Provide the [x, y] coordinate of the cell's center where the given text is located.  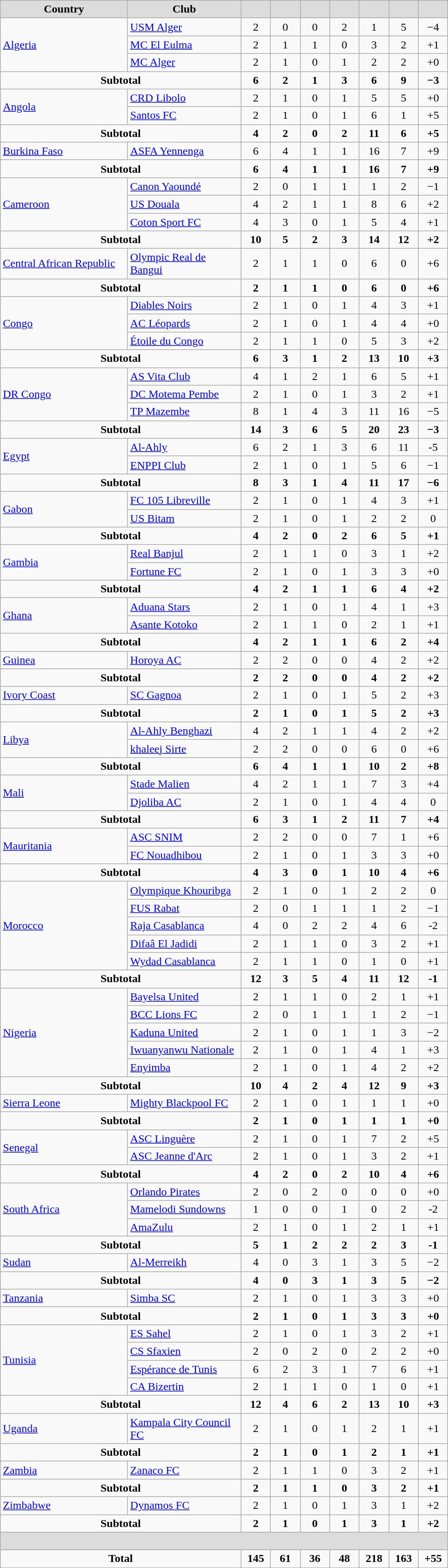
AS Vita Club [184, 376]
Senegal [64, 1147]
Difaâ El Jadidi [184, 944]
Stade Malien [184, 784]
Olympic Real de Bangui [184, 264]
Mamelodi Sundowns [184, 1209]
US Douala [184, 204]
Enyimba [184, 1067]
Coton Sport FC [184, 222]
Zimbabwe [64, 1506]
FUS Rabat [184, 908]
Gabon [64, 509]
khaleej Sirte [184, 748]
Horoya AC [184, 660]
Bayelsa United [184, 997]
DR Congo [64, 394]
23 [404, 429]
BCC Lions FC [184, 1014]
Egypt [64, 456]
Kaduna United [184, 1032]
Dynamos FC [184, 1506]
Congo [64, 323]
Libya [64, 740]
Real Banjul [184, 554]
Guinea [64, 660]
FC Nouadhibou [184, 855]
DC Motema Pembe [184, 394]
Ghana [64, 616]
Ivory Coast [64, 695]
Cameroon [64, 204]
SC Gagnoa [184, 695]
CRD Libolo [184, 98]
Aduana Stars [184, 607]
Zanaco FC [184, 1470]
Iwuanyanwu Nationale [184, 1050]
Central African Republic [64, 264]
Santos FC [184, 115]
Asante Kotoko [184, 624]
163 [404, 1559]
ASC SNIM [184, 837]
61 [285, 1559]
USM Alger [184, 27]
Djoliba AC [184, 801]
Sierra Leone [64, 1103]
Burkina Faso [64, 151]
Nigeria [64, 1032]
Simba SC [184, 1298]
ENPPI Club [184, 465]
Al-Ahly [184, 447]
Al-Merreikh [184, 1263]
Country [64, 9]
CS Sfaxien [184, 1351]
Wydad Casablanca [184, 961]
−5 [433, 412]
Raja Casablanca [184, 926]
Canon Yaoundé [184, 186]
36 [315, 1559]
Algeria [64, 45]
Mighty Blackpool FC [184, 1103]
US Bitam [184, 518]
South Africa [64, 1209]
Tunisia [64, 1360]
MC Alger [184, 62]
17 [404, 482]
Morocco [64, 926]
145 [256, 1559]
AmaZulu [184, 1227]
−4 [433, 27]
Diables Noirs [184, 305]
-5 [433, 447]
−6 [433, 482]
MC El Eulma [184, 45]
Orlando Pirates [184, 1192]
Uganda [64, 1429]
218 [374, 1559]
Tanzania [64, 1298]
48 [345, 1559]
+8 [433, 766]
+55 [433, 1559]
Fortune FC [184, 571]
Olympique Khouribga [184, 890]
Kampala City Council FC [184, 1429]
CA Bizertin [184, 1387]
Al-Ahly Benghazi [184, 731]
FC 105 Libreville [184, 500]
TP Mazembe [184, 412]
Mauritania [64, 846]
Mali [64, 793]
Angola [64, 107]
Étoile du Congo [184, 341]
Club [184, 9]
ASC Linguère [184, 1139]
ES Sahel [184, 1333]
Gambia [64, 563]
Total [121, 1559]
ASC Jeanne d'Arc [184, 1156]
20 [374, 429]
Zambia [64, 1470]
Sudan [64, 1263]
AC Léopards [184, 323]
ASFA Yennenga [184, 151]
Espérance de Tunis [184, 1369]
